Determine the [x, y] coordinate at the center of the cell enclosing the given text.  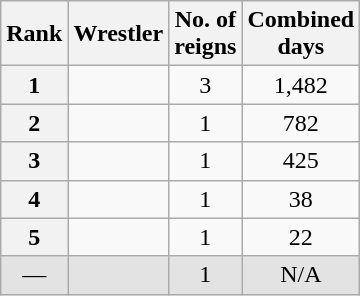
— [34, 275]
425 [301, 161]
1,482 [301, 85]
N/A [301, 275]
38 [301, 199]
2 [34, 123]
No. ofreigns [206, 34]
Rank [34, 34]
22 [301, 237]
5 [34, 237]
Combineddays [301, 34]
782 [301, 123]
4 [34, 199]
Wrestler [118, 34]
